Output the [X, Y] coordinate of the center of the cell containing the given text.  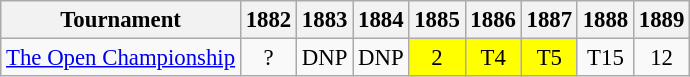
1887 [549, 20]
? [268, 58]
1882 [268, 20]
1886 [493, 20]
1885 [437, 20]
T4 [493, 58]
1883 [325, 20]
1884 [381, 20]
T15 [605, 58]
1889 [662, 20]
1888 [605, 20]
T5 [549, 58]
Tournament [121, 20]
The Open Championship [121, 58]
2 [437, 58]
12 [662, 58]
